Return (x, y) of the center of cell containing provided text 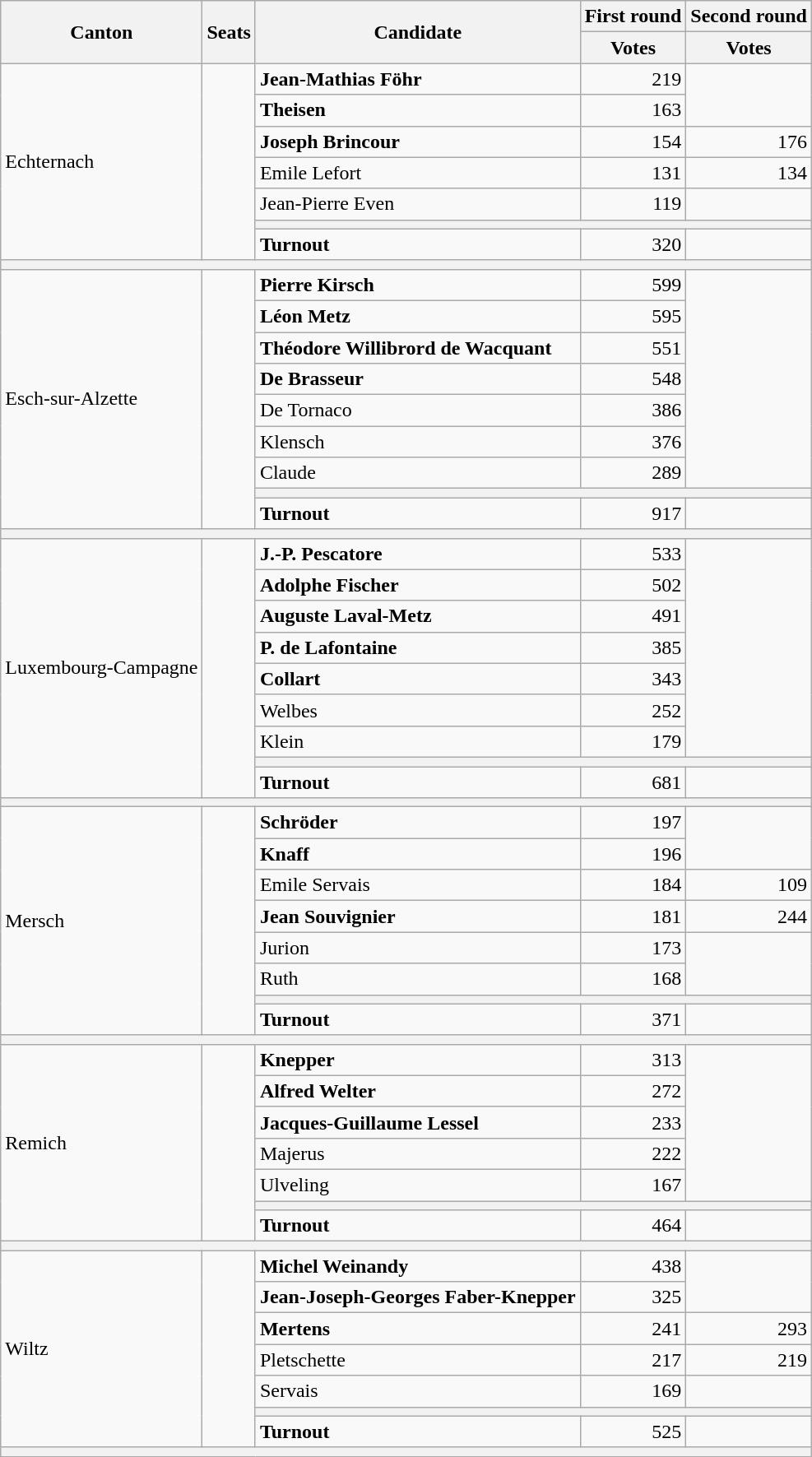
Jean-Mathias Föhr (418, 79)
533 (633, 554)
293 (749, 1329)
Candidate (418, 32)
Schröder (418, 823)
681 (633, 782)
Seats (229, 32)
De Tornaco (418, 411)
De Brasseur (418, 379)
163 (633, 110)
Collart (418, 679)
464 (633, 1226)
438 (633, 1266)
313 (633, 1060)
917 (633, 513)
Canton (102, 32)
Mertens (418, 1329)
119 (633, 204)
Welbes (418, 710)
197 (633, 823)
131 (633, 173)
376 (633, 442)
222 (633, 1153)
167 (633, 1185)
Klensch (418, 442)
Pletschette (418, 1360)
Theisen (418, 110)
Auguste Laval-Metz (418, 616)
First round (633, 16)
Emile Servais (418, 885)
Pierre Kirsch (418, 285)
343 (633, 679)
173 (633, 948)
289 (633, 473)
272 (633, 1091)
371 (633, 1019)
Klein (418, 741)
Michel Weinandy (418, 1266)
Joseph Brincour (418, 142)
184 (633, 885)
Servais (418, 1391)
Théodore Willibrord de Wacquant (418, 348)
P. de Lafontaine (418, 647)
502 (633, 585)
196 (633, 854)
233 (633, 1122)
Mersch (102, 921)
Emile Lefort (418, 173)
595 (633, 316)
Second round (749, 16)
Ulveling (418, 1185)
Majerus (418, 1153)
491 (633, 616)
109 (749, 885)
Jean Souvignier (418, 916)
Alfred Welter (418, 1091)
169 (633, 1391)
Jean-Joseph-Georges Faber-Knepper (418, 1297)
168 (633, 979)
Knaff (418, 854)
Remich (102, 1142)
244 (749, 916)
241 (633, 1329)
252 (633, 710)
525 (633, 1431)
181 (633, 916)
Esch-sur-Alzette (102, 399)
385 (633, 647)
Jacques-Guillaume Lessel (418, 1122)
386 (633, 411)
217 (633, 1360)
179 (633, 741)
Wiltz (102, 1349)
154 (633, 142)
134 (749, 173)
J.-P. Pescatore (418, 554)
Léon Metz (418, 316)
Knepper (418, 1060)
325 (633, 1297)
599 (633, 285)
Luxembourg-Campagne (102, 668)
Adolphe Fischer (418, 585)
Claude (418, 473)
Jurion (418, 948)
Ruth (418, 979)
176 (749, 142)
Echternach (102, 161)
Jean-Pierre Even (418, 204)
551 (633, 348)
320 (633, 244)
548 (633, 379)
